Scan for the cell matching the given text and deliver its (x, y) coordinate at center. 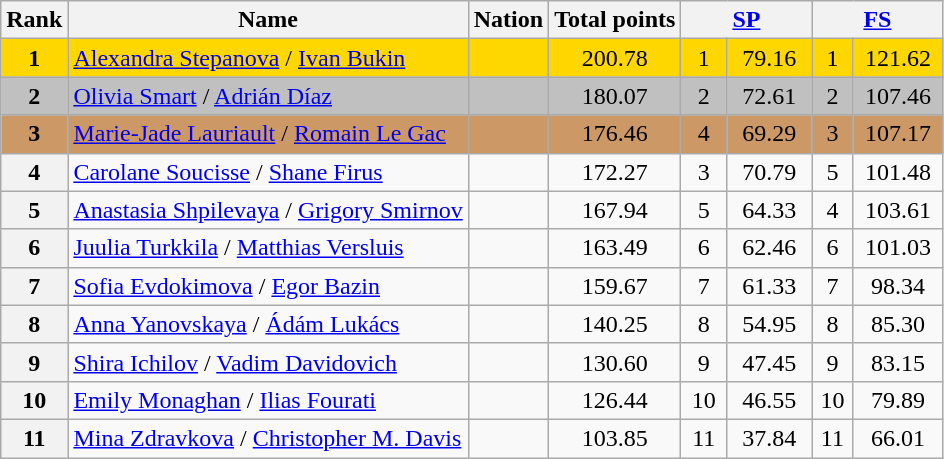
107.46 (898, 96)
54.95 (770, 324)
47.45 (770, 362)
167.94 (615, 210)
SP (746, 20)
Emily Monaghan / Ilias Fourati (268, 400)
Olivia Smart / Adrián Díaz (268, 96)
126.44 (615, 400)
Juulia Turkkila / Matthias Versluis (268, 248)
103.85 (615, 438)
140.25 (615, 324)
Shira Ichilov / Vadim Davidovich (268, 362)
Nation (508, 20)
Alexandra Stepanova / Ivan Bukin (268, 58)
72.61 (770, 96)
46.55 (770, 400)
Marie-Jade Lauriault / Romain Le Gac (268, 134)
121.62 (898, 58)
130.60 (615, 362)
79.16 (770, 58)
Total points (615, 20)
107.17 (898, 134)
62.46 (770, 248)
64.33 (770, 210)
98.34 (898, 286)
37.84 (770, 438)
Anastasia Shpilevaya / Grigory Smirnov (268, 210)
Name (268, 20)
79.89 (898, 400)
61.33 (770, 286)
103.61 (898, 210)
Mina Zdravkova / Christopher M. Davis (268, 438)
Sofia Evdokimova / Egor Bazin (268, 286)
176.46 (615, 134)
FS (878, 20)
180.07 (615, 96)
101.48 (898, 172)
159.67 (615, 286)
83.15 (898, 362)
Carolane Soucisse / Shane Firus (268, 172)
172.27 (615, 172)
Rank (34, 20)
163.49 (615, 248)
66.01 (898, 438)
70.79 (770, 172)
200.78 (615, 58)
85.30 (898, 324)
69.29 (770, 134)
101.03 (898, 248)
Anna Yanovskaya / Ádám Lukács (268, 324)
